Find where the given text appears and provide that cell's center as [x, y] coordinate. 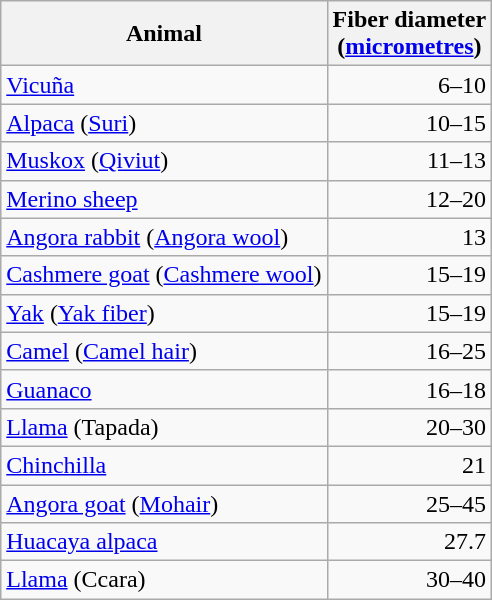
Alpaca (Suri) [164, 123]
21 [410, 465]
11–13 [410, 161]
10–15 [410, 123]
16–25 [410, 351]
Fiber diameter (micrometres) [410, 34]
Merino sheep [164, 199]
Animal [164, 34]
Angora goat (Mohair) [164, 503]
Vicuña [164, 85]
30–40 [410, 580]
Huacaya alpaca [164, 542]
12–20 [410, 199]
13 [410, 237]
Angora rabbit (Angora wool) [164, 237]
6–10 [410, 85]
Llama (Ccara) [164, 580]
27.7 [410, 542]
Muskox (Qiviut) [164, 161]
Guanaco [164, 389]
Yak (Yak fiber) [164, 313]
Chinchilla [164, 465]
Camel (Camel hair) [164, 351]
Llama (Tapada) [164, 427]
25–45 [410, 503]
Cashmere goat (Cashmere wool) [164, 275]
20–30 [410, 427]
16–18 [410, 389]
